Output the (X, Y) coordinate of the center of the cell containing the given text.  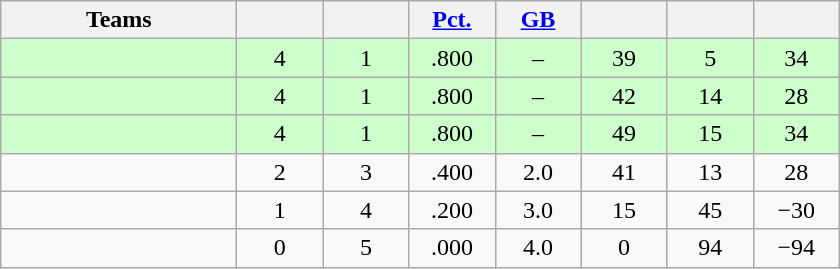
94 (710, 248)
2.0 (538, 172)
.200 (452, 210)
14 (710, 96)
3.0 (538, 210)
.000 (452, 248)
41 (624, 172)
GB (538, 20)
39 (624, 58)
−30 (796, 210)
4.0 (538, 248)
Pct. (452, 20)
49 (624, 134)
Teams (119, 20)
13 (710, 172)
.400 (452, 172)
2 (280, 172)
−94 (796, 248)
42 (624, 96)
45 (710, 210)
3 (366, 172)
